Output the (X, Y) coordinate of the center of the cell containing the given text.  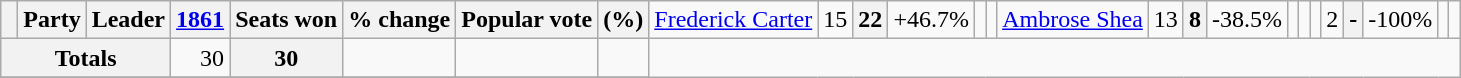
Ambrose Shea (1073, 20)
+46.7% (932, 20)
15 (836, 20)
-38.5% (1246, 20)
8 (1194, 20)
Popular vote (527, 20)
2 (1332, 20)
Seats won (286, 20)
Party (52, 20)
- (1354, 20)
-100% (1400, 20)
13 (1166, 20)
22 (870, 20)
(%) (624, 20)
Totals (86, 58)
Frederick Carter (734, 20)
Leader (128, 20)
1861 (200, 20)
% change (400, 20)
